Provide the (X, Y) coordinate of the cell's center where the given text is located.  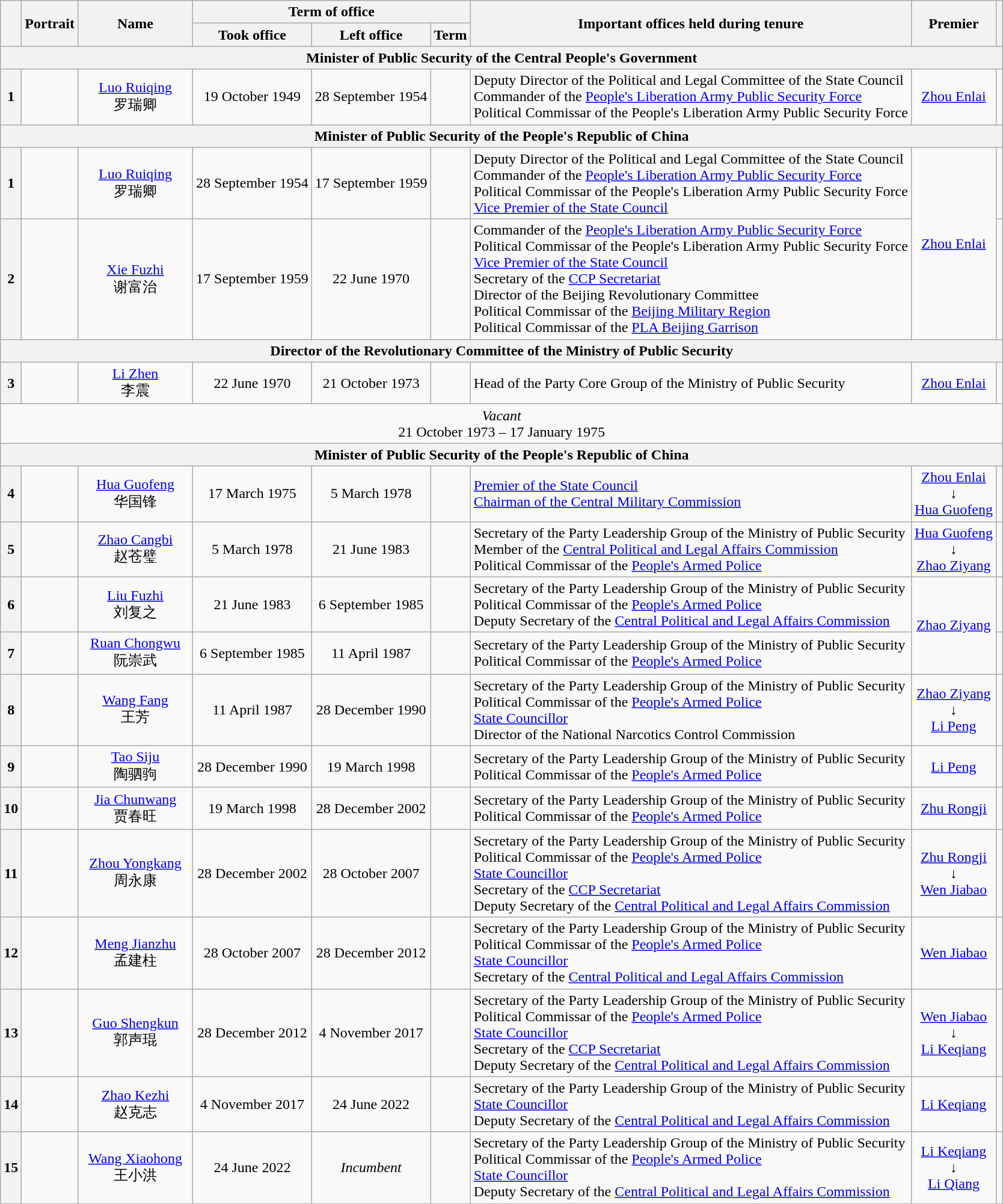
Wang Xiaohong王小洪 (135, 1168)
12 (11, 953)
3 (11, 383)
Li Peng (954, 767)
Li Zhen李震 (135, 383)
14 (11, 1104)
Portrait (50, 23)
Guo Shengkun郭声琨 (135, 1033)
Zhao Kezhi赵克志 (135, 1104)
Premier (954, 23)
Important offices held during tenure (690, 23)
8 (11, 710)
Wang Fang王芳 (135, 710)
5 (11, 549)
Jia Chunwang贾春旺 (135, 808)
Zhu Rongji (954, 808)
Tao Siju陶驷驹 (135, 767)
Ruan Chongwu阮崇武 (135, 653)
21 October 1973 (371, 383)
Incumbent (371, 1168)
Li Keqiang (954, 1104)
Wen Jiabao↓Li Keqiang (954, 1033)
Hua Guofeng↓Zhao Ziyang (954, 549)
11 (11, 873)
7 (11, 653)
15 (11, 1168)
9 (11, 767)
6 (11, 604)
Wen Jiabao (954, 953)
13 (11, 1033)
2 (11, 279)
19 October 1949 (253, 97)
Term (450, 35)
Meng Jianzhu孟建柱 (135, 953)
17 March 1975 (253, 494)
Took office (253, 35)
Left office (371, 35)
Zhao Cangbi赵苍璧 (135, 549)
Vacant21 October 1973 – 17 January 1975 (502, 423)
Zhu Rongji↓Wen Jiabao (954, 873)
Xie Fuzhi谢富治 (135, 279)
Premier of the State CouncilChairman of the Central Military Commission (690, 494)
Minister of Public Security of the Central People's Government (502, 58)
Li Keqiang↓Li Qiang (954, 1168)
10 (11, 808)
Liu Fuzhi刘复之 (135, 604)
Name (135, 23)
4 (11, 494)
Zhou Yongkang周永康 (135, 873)
Zhao Ziyang↓Li Peng (954, 710)
Hua Guofeng华国锋 (135, 494)
Term of office (332, 12)
Zhou Enlai↓Hua Guofeng (954, 494)
Head of the Party Core Group of the Ministry of Public Security (690, 383)
Zhao Ziyang (954, 625)
Director of the Revolutionary Committee of the Ministry of Public Security (502, 351)
